Pinpoint the cell where the given text exists, returning its [X, Y] midpoint coordinate. 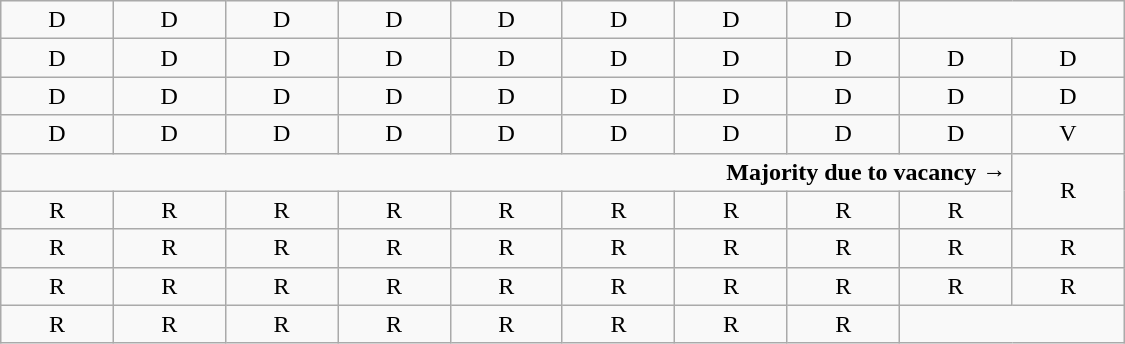
Majority due to vacancy → [506, 172]
V [1068, 134]
